Output the (x, y) coordinate of the center of the cell containing the given text.  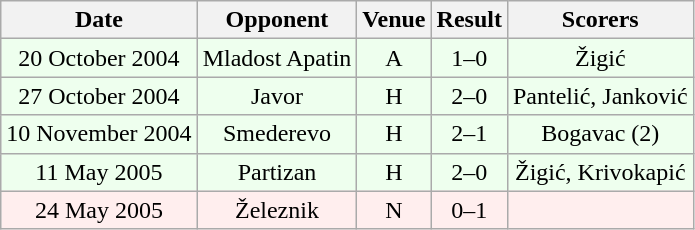
Smederevo (277, 134)
Bogavac (2) (600, 134)
0–1 (469, 210)
Javor (277, 96)
Partizan (277, 172)
Date (99, 20)
Pantelić, Janković (600, 96)
Žigić, Krivokapić (600, 172)
Opponent (277, 20)
Result (469, 20)
Mladost Apatin (277, 58)
24 May 2005 (99, 210)
10 November 2004 (99, 134)
Železnik (277, 210)
20 October 2004 (99, 58)
Scorers (600, 20)
N (394, 210)
27 October 2004 (99, 96)
Žigić (600, 58)
Venue (394, 20)
11 May 2005 (99, 172)
2–1 (469, 134)
A (394, 58)
1–0 (469, 58)
